Extract the [x, y] coordinate from the center of the cell holding the provided text.  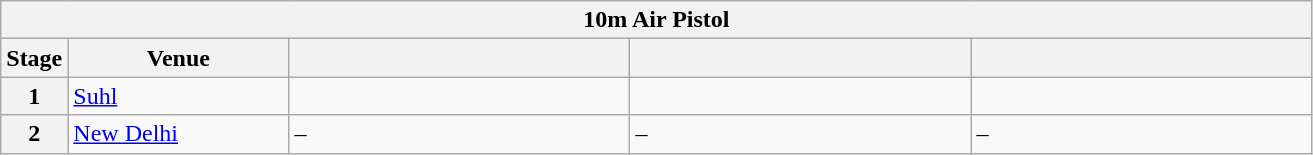
10m Air Pistol [656, 20]
Venue [178, 58]
Suhl [178, 96]
New Delhi [178, 134]
2 [34, 134]
Stage [34, 58]
1 [34, 96]
